Determine the [X, Y] coordinate at the center of the cell enclosing the given text.  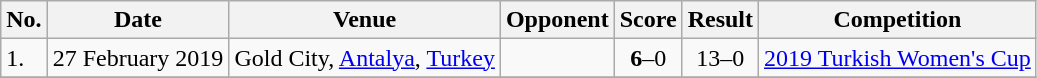
Date [138, 20]
Competition [898, 20]
6–0 [648, 58]
No. [24, 20]
Opponent [557, 20]
Score [648, 20]
1. [24, 58]
Result [720, 20]
2019 Turkish Women's Cup [898, 58]
Gold City, Antalya, Turkey [365, 58]
13–0 [720, 58]
Venue [365, 20]
27 February 2019 [138, 58]
